Locate the cell with the specified text and output its (X, Y) center coordinate. 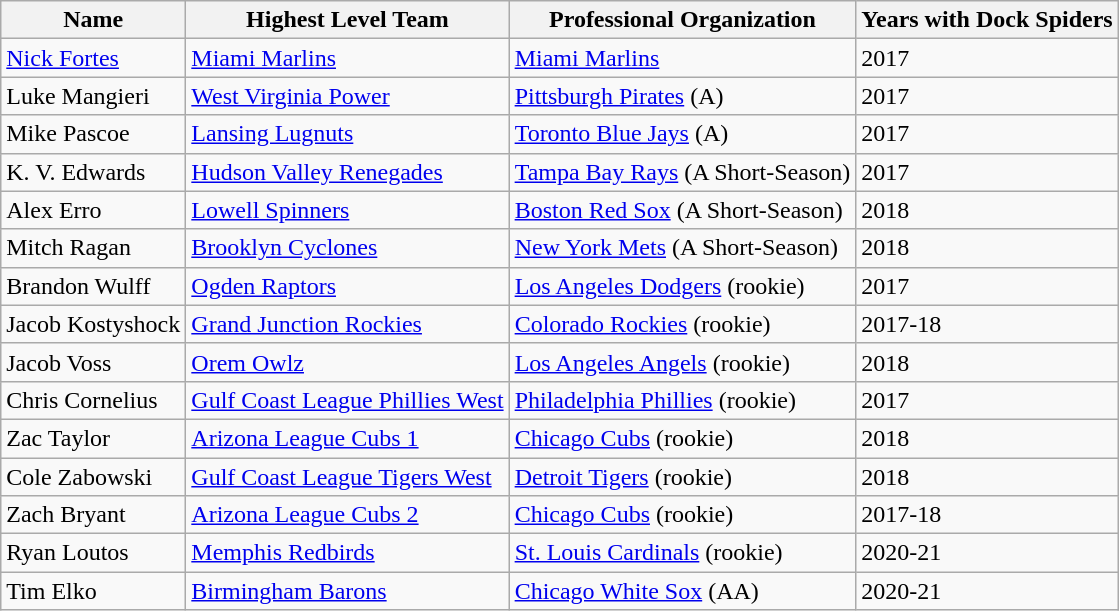
Chris Cornelius (94, 400)
Ogden Raptors (348, 286)
Tim Elko (94, 591)
Zach Bryant (94, 515)
Hudson Valley Renegades (348, 172)
Luke Mangieri (94, 96)
West Virginia Power (348, 96)
Name (94, 20)
Mitch Ragan (94, 248)
Toronto Blue Jays (A) (682, 134)
Los Angeles Angels (rookie) (682, 362)
Grand Junction Rockies (348, 324)
Memphis Redbirds (348, 553)
Brandon Wulff (94, 286)
St. Louis Cardinals (rookie) (682, 553)
Philadelphia Phillies (rookie) (682, 400)
Zac Taylor (94, 438)
Chicago White Sox (AA) (682, 591)
Mike Pascoe (94, 134)
Alex Erro (94, 210)
Detroit Tigers (rookie) (682, 477)
Years with Dock Spiders (987, 20)
Arizona League Cubs 1 (348, 438)
Ryan Loutos (94, 553)
Highest Level Team (348, 20)
Nick Fortes (94, 58)
Brooklyn Cyclones (348, 248)
Tampa Bay Rays (A Short-Season) (682, 172)
Arizona League Cubs 2 (348, 515)
Lansing Lugnuts (348, 134)
Jacob Voss (94, 362)
Birmingham Barons (348, 591)
Orem Owlz (348, 362)
New York Mets (A Short-Season) (682, 248)
Professional Organization (682, 20)
Gulf Coast League Phillies West (348, 400)
Lowell Spinners (348, 210)
K. V. Edwards (94, 172)
Gulf Coast League Tigers West (348, 477)
Jacob Kostyshock (94, 324)
Pittsburgh Pirates (A) (682, 96)
Boston Red Sox (A Short-Season) (682, 210)
Los Angeles Dodgers (rookie) (682, 286)
Cole Zabowski (94, 477)
Colorado Rockies (rookie) (682, 324)
